Locate the cell with the specified text and output its (X, Y) center coordinate. 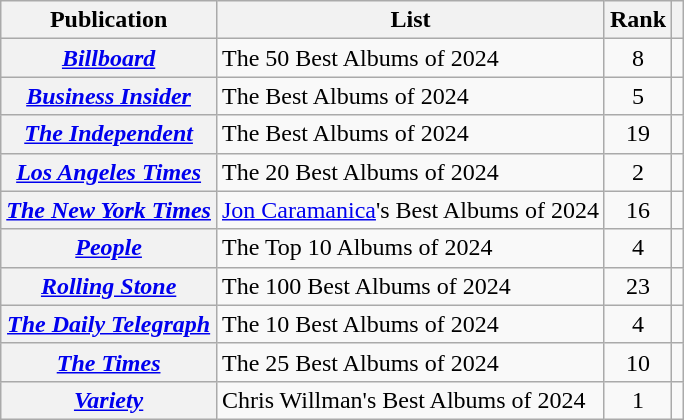
The New York Times (109, 210)
The Daily Telegraph (109, 324)
19 (638, 134)
Business Insider (109, 96)
The Top 10 Albums of 2024 (410, 248)
The 100 Best Albums of 2024 (410, 286)
1 (638, 400)
23 (638, 286)
The 50 Best Albums of 2024 (410, 58)
List (410, 20)
The 25 Best Albums of 2024 (410, 362)
The 10 Best Albums of 2024 (410, 324)
Billboard (109, 58)
Variety (109, 400)
5 (638, 96)
16 (638, 210)
Jon Caramanica's Best Albums of 2024 (410, 210)
Chris Willman's Best Albums of 2024 (410, 400)
2 (638, 172)
The Independent (109, 134)
8 (638, 58)
Rank (638, 20)
10 (638, 362)
The 20 Best Albums of 2024 (410, 172)
Publication (109, 20)
Rolling Stone (109, 286)
People (109, 248)
Los Angeles Times (109, 172)
The Times (109, 362)
